Locate the cell with the specified text and output its (x, y) center coordinate. 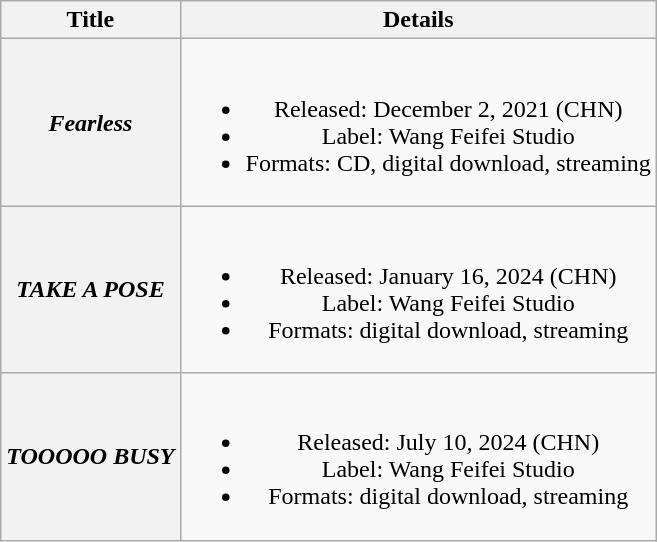
Title (90, 20)
Fearless (90, 122)
Released: July 10, 2024 (CHN)Label: Wang Feifei StudioFormats: digital download, streaming (418, 456)
Details (418, 20)
TAKE A POSE (90, 290)
TOOOOO BUSY (90, 456)
Released: January 16, 2024 (CHN)Label: Wang Feifei StudioFormats: digital download, streaming (418, 290)
Released: December 2, 2021 (CHN)Label: Wang Feifei StudioFormats: CD, digital download, streaming (418, 122)
